Return the (X, Y) coordinate for the center point of the cell that contains the specified text.  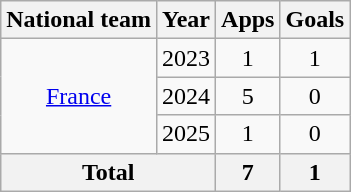
Apps (248, 20)
2024 (186, 96)
National team (79, 20)
Year (186, 20)
2025 (186, 134)
5 (248, 96)
2023 (186, 58)
Goals (315, 20)
Total (108, 172)
France (79, 96)
7 (248, 172)
